Return [x, y] of the center of cell containing provided text 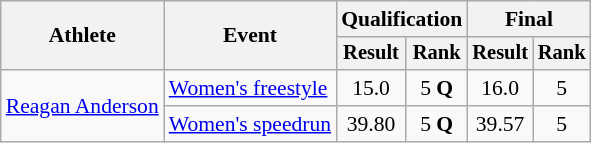
Athlete [82, 36]
Qualification [402, 19]
39.80 [371, 124]
16.0 [500, 88]
39.57 [500, 124]
Event [250, 36]
Women's freestyle [250, 88]
15.0 [371, 88]
Women's speedrun [250, 124]
Final [528, 19]
Reagan Anderson [82, 106]
